For the text-containing cell, return its midpoint in [X, Y] coordinate format. 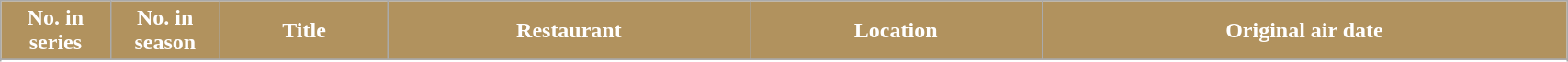
No. inseason [165, 31]
Title [303, 31]
No. inseries [55, 31]
Location [896, 31]
Restaurant [570, 31]
Original air date [1304, 31]
